Provide the (x, y) coordinate of the cell's center where the given text is located.  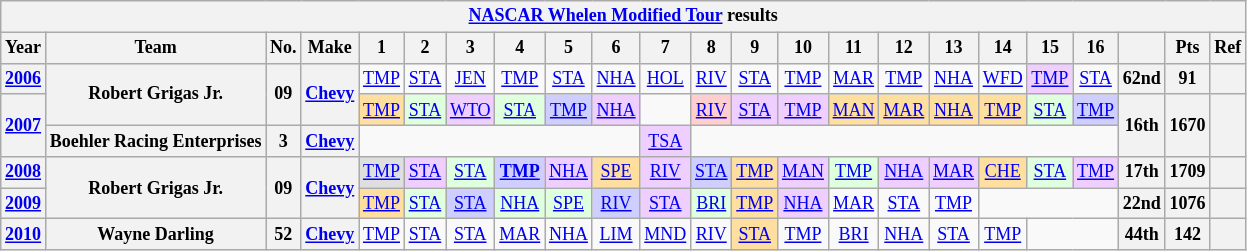
11 (854, 48)
2009 (24, 204)
13 (954, 48)
Ref (1228, 48)
16th (1142, 125)
Year (24, 48)
142 (1188, 234)
Wayne Darling (155, 234)
5 (569, 48)
14 (1002, 48)
HOL (666, 78)
10 (804, 48)
15 (1050, 48)
CHE (1002, 172)
8 (712, 48)
44th (1142, 234)
2 (424, 48)
1076 (1188, 204)
6 (616, 48)
2007 (24, 125)
9 (755, 48)
7 (666, 48)
16 (1096, 48)
12 (904, 48)
TSA (666, 140)
JEN (470, 78)
1709 (1188, 172)
Team (155, 48)
91 (1188, 78)
Boehler Racing Enterprises (155, 140)
2010 (24, 234)
22nd (1142, 204)
4 (520, 48)
62nd (1142, 78)
NASCAR Whelen Modified Tour results (624, 16)
1670 (1188, 125)
2006 (24, 78)
WFD (1002, 78)
2008 (24, 172)
52 (284, 234)
No. (284, 48)
Pts (1188, 48)
WTO (470, 110)
1 (382, 48)
MND (666, 234)
17th (1142, 172)
LIM (616, 234)
Make (330, 48)
